Pinpoint the cell where the given text exists, returning its [x, y] midpoint coordinate. 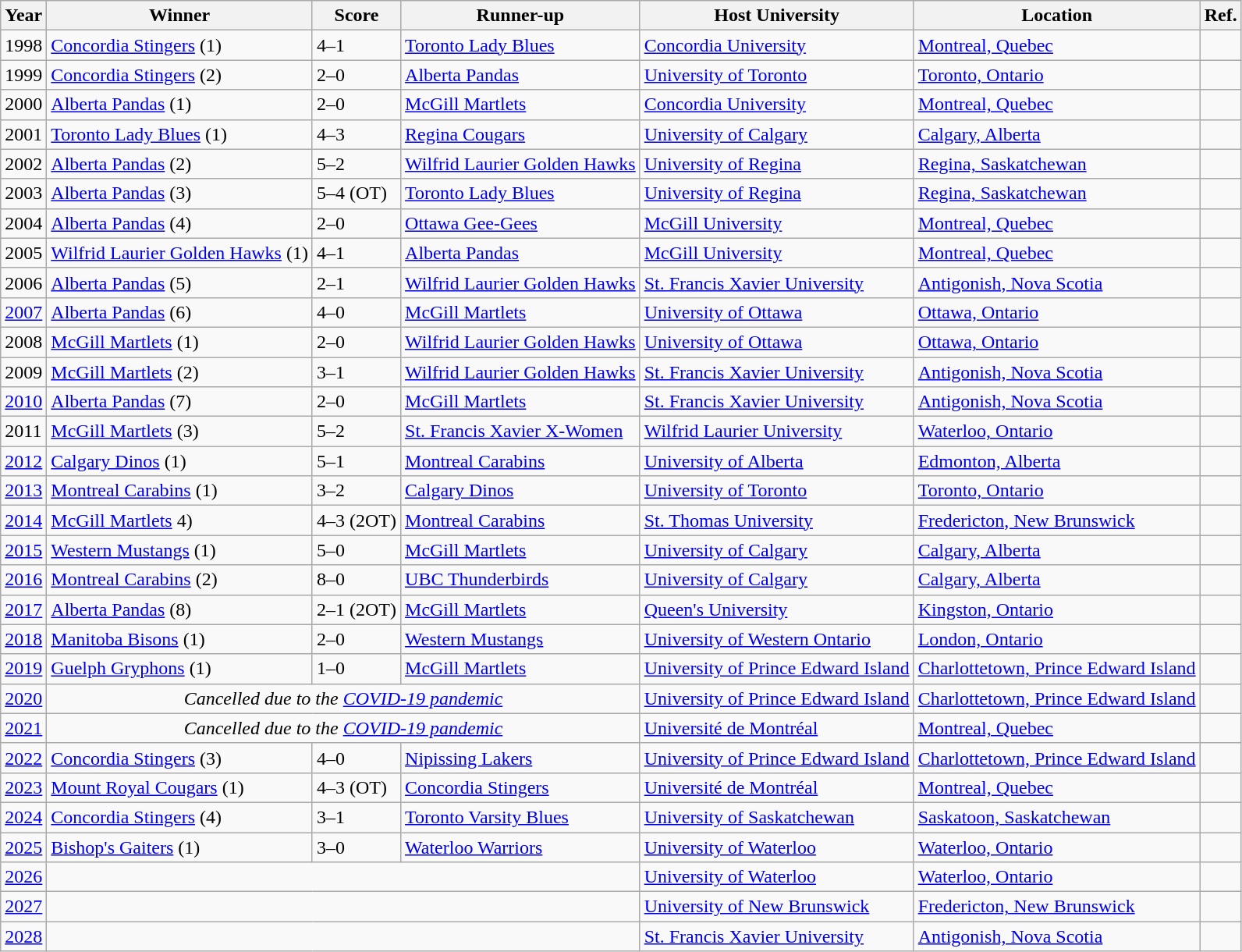
2011 [23, 432]
2–1 (2OT) [356, 609]
University of New Brunswick [777, 907]
Ottawa Gee-Gees [521, 223]
2025 [23, 847]
McGill Martlets (1) [179, 342]
Montreal Carabins (2) [179, 580]
Concordia Stingers (3) [179, 758]
1–0 [356, 669]
London, Ontario [1056, 639]
Score [356, 16]
Alberta Pandas (8) [179, 609]
2015 [23, 550]
2–1 [356, 282]
Saskatoon, Saskatchewan [1056, 817]
2016 [23, 580]
1998 [23, 45]
2012 [23, 461]
3–0 [356, 847]
Wilfrid Laurier Golden Hawks (1) [179, 253]
McGill Martlets 4) [179, 520]
2027 [23, 907]
Concordia Stingers (2) [179, 75]
2000 [23, 105]
2020 [23, 698]
Regina Cougars [521, 134]
Runner-up [521, 16]
Montreal Carabins (1) [179, 491]
5–4 (OT) [356, 194]
Alberta Pandas (6) [179, 312]
2019 [23, 669]
4–3 (OT) [356, 787]
Alberta Pandas (2) [179, 164]
2008 [23, 342]
University of Saskatchewan [777, 817]
2010 [23, 402]
2014 [23, 520]
2009 [23, 372]
Year [23, 16]
UBC Thunderbirds [521, 580]
Alberta Pandas (5) [179, 282]
3–2 [356, 491]
2002 [23, 164]
Queen's University [777, 609]
2023 [23, 787]
2022 [23, 758]
2005 [23, 253]
Ref. [1220, 16]
1999 [23, 75]
2004 [23, 223]
Concordia Stingers [521, 787]
McGill Martlets (2) [179, 372]
University of Western Ontario [777, 639]
2017 [23, 609]
Bishop's Gaiters (1) [179, 847]
2028 [23, 936]
2026 [23, 877]
5–1 [356, 461]
Alberta Pandas (1) [179, 105]
Edmonton, Alberta [1056, 461]
2003 [23, 194]
Calgary Dinos [521, 491]
Alberta Pandas (7) [179, 402]
2018 [23, 639]
2007 [23, 312]
8–0 [356, 580]
2024 [23, 817]
2013 [23, 491]
Wilfrid Laurier University [777, 432]
Winner [179, 16]
Concordia Stingers (1) [179, 45]
McGill Martlets (3) [179, 432]
Kingston, Ontario [1056, 609]
Host University [777, 16]
Nipissing Lakers [521, 758]
Mount Royal Cougars (1) [179, 787]
St. Thomas University [777, 520]
Guelph Gryphons (1) [179, 669]
Concordia Stingers (4) [179, 817]
Location [1056, 16]
4–3 (2OT) [356, 520]
Alberta Pandas (3) [179, 194]
4–3 [356, 134]
Western Mustangs (1) [179, 550]
Alberta Pandas (4) [179, 223]
2006 [23, 282]
Waterloo Warriors [521, 847]
Manitoba Bisons (1) [179, 639]
2001 [23, 134]
St. Francis Xavier X-Women [521, 432]
Toronto Lady Blues (1) [179, 134]
5–0 [356, 550]
Toronto Varsity Blues [521, 817]
2021 [23, 728]
Western Mustangs [521, 639]
Calgary Dinos (1) [179, 461]
University of Alberta [777, 461]
